Capture the cell that displays the provided text and extract its (X, Y) central coordinate. 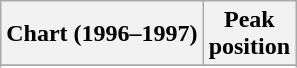
Chart (1996–1997) (102, 34)
Peakposition (249, 34)
